From the cell containing the given text, extract its center point as [x, y] coordinate. 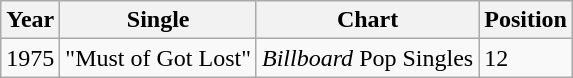
"Must of Got Lost" [158, 58]
Single [158, 20]
Billboard Pop Singles [367, 58]
Chart [367, 20]
Year [30, 20]
1975 [30, 58]
Position [526, 20]
12 [526, 58]
